Find where the given text appears and provide that cell's center as (x, y) coordinate. 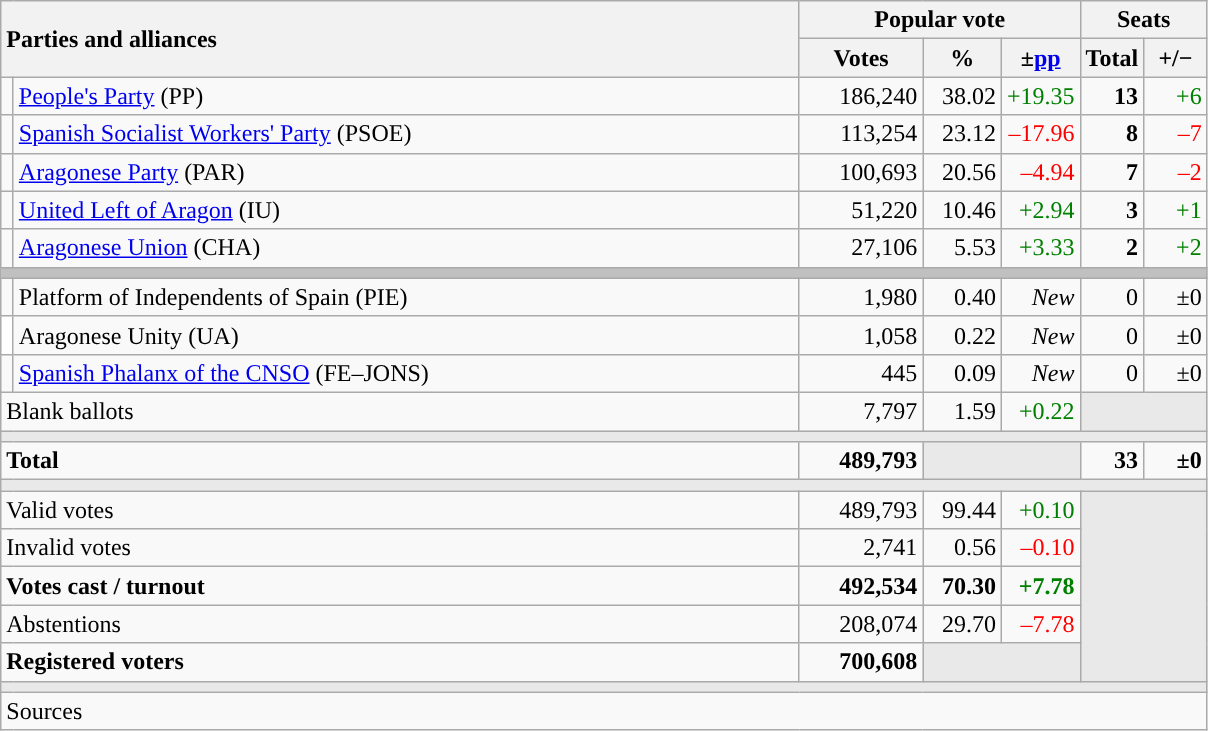
–7.78 (1040, 624)
2 (1112, 248)
186,240 (861, 96)
100,693 (861, 172)
Aragonese Unity (UA) (406, 335)
–2 (1176, 172)
+3.33 (1040, 248)
0.56 (962, 548)
Aragonese Union (CHA) (406, 248)
+2 (1176, 248)
+1 (1176, 210)
113,254 (861, 134)
–7 (1176, 134)
Aragonese Party (PAR) (406, 172)
–17.96 (1040, 134)
People's Party (PP) (406, 96)
20.56 (962, 172)
445 (861, 373)
700,608 (861, 662)
+2.94 (1040, 210)
5.53 (962, 248)
Platform of Independents of Spain (PIE) (406, 297)
Blank ballots (400, 411)
3 (1112, 210)
Valid votes (400, 510)
Sources (604, 711)
+19.35 (1040, 96)
51,220 (861, 210)
1.59 (962, 411)
±pp (1040, 58)
29.70 (962, 624)
–0.10 (1040, 548)
10.46 (962, 210)
99.44 (962, 510)
208,074 (861, 624)
8 (1112, 134)
Seats (1144, 20)
Spanish Phalanx of the CNSO (FE–JONS) (406, 373)
Votes (861, 58)
23.12 (962, 134)
7,797 (861, 411)
38.02 (962, 96)
+6 (1176, 96)
Parties and alliances (400, 39)
13 (1112, 96)
% (962, 58)
+0.22 (1040, 411)
+7.78 (1040, 586)
70.30 (962, 586)
1,058 (861, 335)
United Left of Aragon (IU) (406, 210)
1,980 (861, 297)
Abstentions (400, 624)
0.09 (962, 373)
33 (1112, 461)
2,741 (861, 548)
+0.10 (1040, 510)
0.40 (962, 297)
+/− (1176, 58)
Invalid votes (400, 548)
0.22 (962, 335)
27,106 (861, 248)
Popular vote (940, 20)
492,534 (861, 586)
–4.94 (1040, 172)
7 (1112, 172)
Votes cast / turnout (400, 586)
Registered voters (400, 662)
Spanish Socialist Workers' Party (PSOE) (406, 134)
